Provide the (x, y) coordinate of the cell's center where the given text is located.  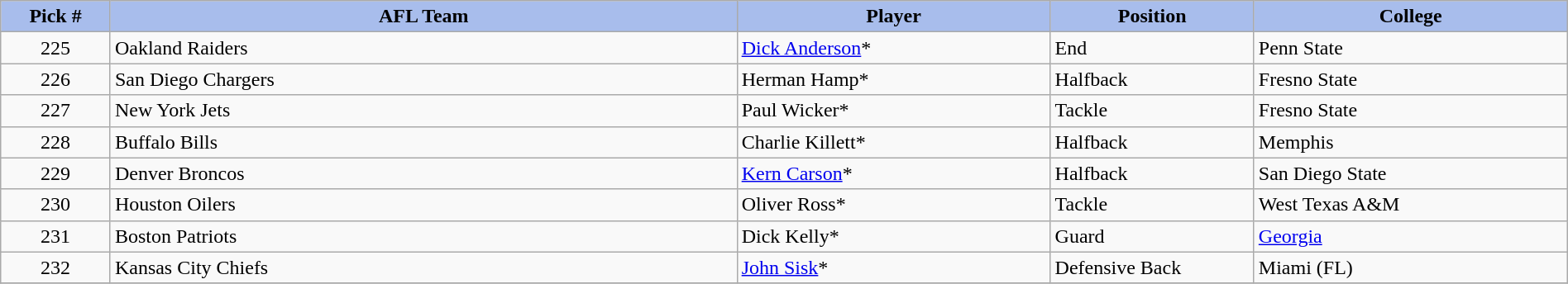
Pick # (56, 17)
San Diego Chargers (423, 79)
Paul Wicker* (893, 111)
Guard (1152, 236)
Charlie Killett* (893, 142)
John Sisk* (893, 267)
Miami (FL) (1411, 267)
AFL Team (423, 17)
Dick Anderson* (893, 48)
Buffalo Bills (423, 142)
San Diego State (1411, 173)
Player (893, 17)
College (1411, 17)
New York Jets (423, 111)
Kansas City Chiefs (423, 267)
227 (56, 111)
Boston Patriots (423, 236)
230 (56, 205)
231 (56, 236)
228 (56, 142)
West Texas A&M (1411, 205)
Kern Carson* (893, 173)
End (1152, 48)
232 (56, 267)
Penn State (1411, 48)
225 (56, 48)
Oakland Raiders (423, 48)
Position (1152, 17)
Herman Hamp* (893, 79)
Memphis (1411, 142)
229 (56, 173)
Georgia (1411, 236)
Dick Kelly* (893, 236)
226 (56, 79)
Defensive Back (1152, 267)
Oliver Ross* (893, 205)
Houston Oilers (423, 205)
Denver Broncos (423, 173)
